Return the [x, y] coordinate for the center point of the cell that contains the specified text.  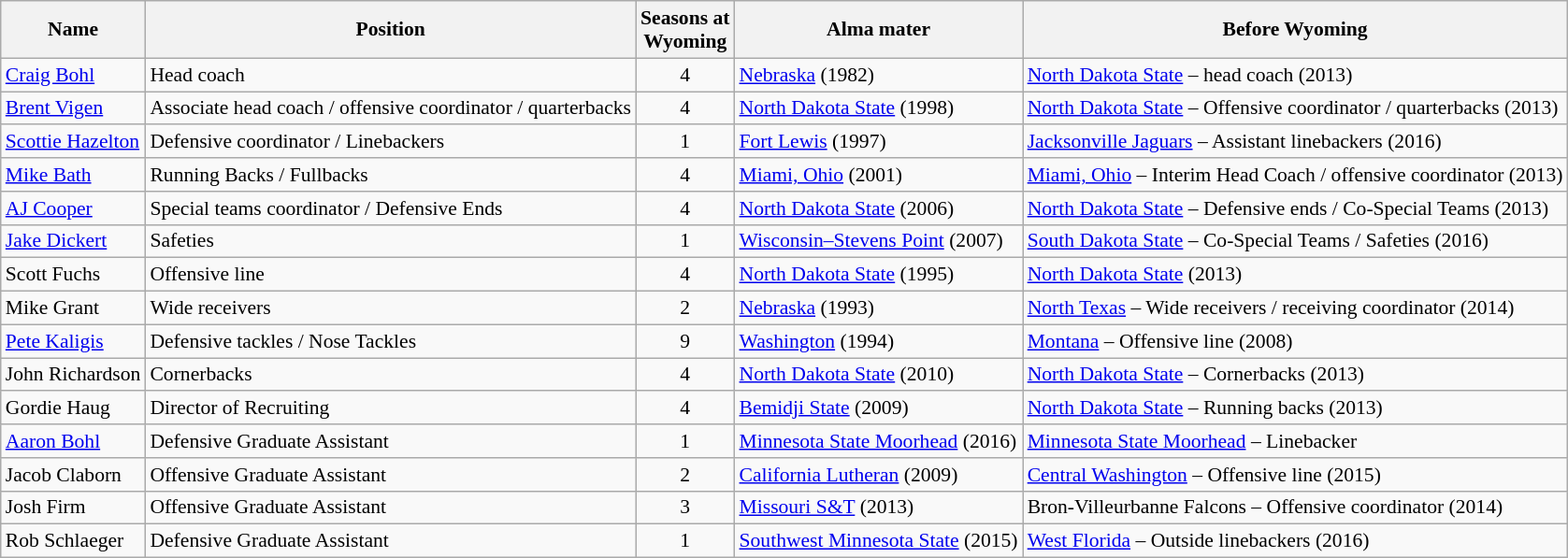
Minnesota State Moorhead (2016) [878, 441]
Nebraska (1982) [878, 75]
Missouri S&T (2013) [878, 508]
Associate head coach / offensive coordinator / quarterbacks [391, 108]
North Dakota State – Offensive coordinator / quarterbacks (2013) [1296, 108]
North Dakota State (1998) [878, 108]
Defensive tackles / Nose Tackles [391, 341]
North Dakota State – Defensive ends / Co-Special Teams (2013) [1296, 208]
Position [391, 30]
Mike Bath [73, 175]
John Richardson [73, 375]
AJ Cooper [73, 208]
Aaron Bohl [73, 441]
9 [684, 341]
Head coach [391, 75]
Montana – Offensive line (2008) [1296, 341]
North Dakota State – Running backs (2013) [1296, 408]
South Dakota State – Co-Special Teams / Safeties (2016) [1296, 241]
West Florida – Outside linebackers (2016) [1296, 541]
California Lutheran (2009) [878, 475]
Bemidji State (2009) [878, 408]
Gordie Haug [73, 408]
Bron-Villeurbanne Falcons – Offensive coordinator (2014) [1296, 508]
North Dakota State (1995) [878, 275]
Rob Schlaeger [73, 541]
Josh Firm [73, 508]
Southwest Minnesota State (2015) [878, 541]
Miami, Ohio – Interim Head Coach / offensive coordinator (2013) [1296, 175]
Offensive line [391, 275]
3 [684, 508]
Special teams coordinator / Defensive Ends [391, 208]
Minnesota State Moorhead – Linebacker [1296, 441]
Jake Dickert [73, 241]
Safeties [391, 241]
Name [73, 30]
Craig Bohl [73, 75]
Scottie Hazelton [73, 142]
Nebraska (1993) [878, 308]
Director of Recruiting [391, 408]
North Dakota State (2010) [878, 375]
Miami, Ohio (2001) [878, 175]
Seasons atWyoming [684, 30]
Pete Kaligis [73, 341]
Central Washington – Offensive line (2015) [1296, 475]
Alma mater [878, 30]
Jacksonville Jaguars – Assistant linebackers (2016) [1296, 142]
Defensive coordinator / Linebackers [391, 142]
Scott Fuchs [73, 275]
Cornerbacks [391, 375]
North Dakota State (2006) [878, 208]
Wisconsin–Stevens Point (2007) [878, 241]
North Dakota State (2013) [1296, 275]
North Texas – Wide receivers / receiving coordinator (2014) [1296, 308]
Mike Grant [73, 308]
North Dakota State – head coach (2013) [1296, 75]
Wide receivers [391, 308]
Running Backs / Fullbacks [391, 175]
Fort Lewis (1997) [878, 142]
Before Wyoming [1296, 30]
North Dakota State – Cornerbacks (2013) [1296, 375]
Brent Vigen [73, 108]
Jacob Claborn [73, 475]
Washington (1994) [878, 341]
